Output the (X, Y) coordinate of the center of the cell containing the given text.  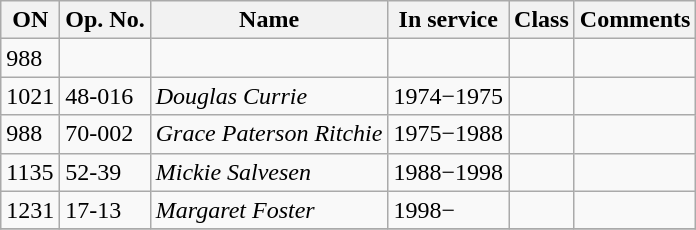
1988−1998 (448, 172)
Mickie Salvesen (269, 172)
70-002 (105, 134)
Class (542, 20)
Margaret Foster (269, 210)
Comments (635, 20)
In service (448, 20)
Name (269, 20)
52-39 (105, 172)
1975−1988 (448, 134)
1231 (30, 210)
Op. No. (105, 20)
1135 (30, 172)
17-13 (105, 210)
1974−1975 (448, 96)
48-016 (105, 96)
1021 (30, 96)
Grace Paterson Ritchie (269, 134)
ON (30, 20)
1998− (448, 210)
Douglas Currie (269, 96)
